Capture the cell that displays the provided text and extract its (x, y) central coordinate. 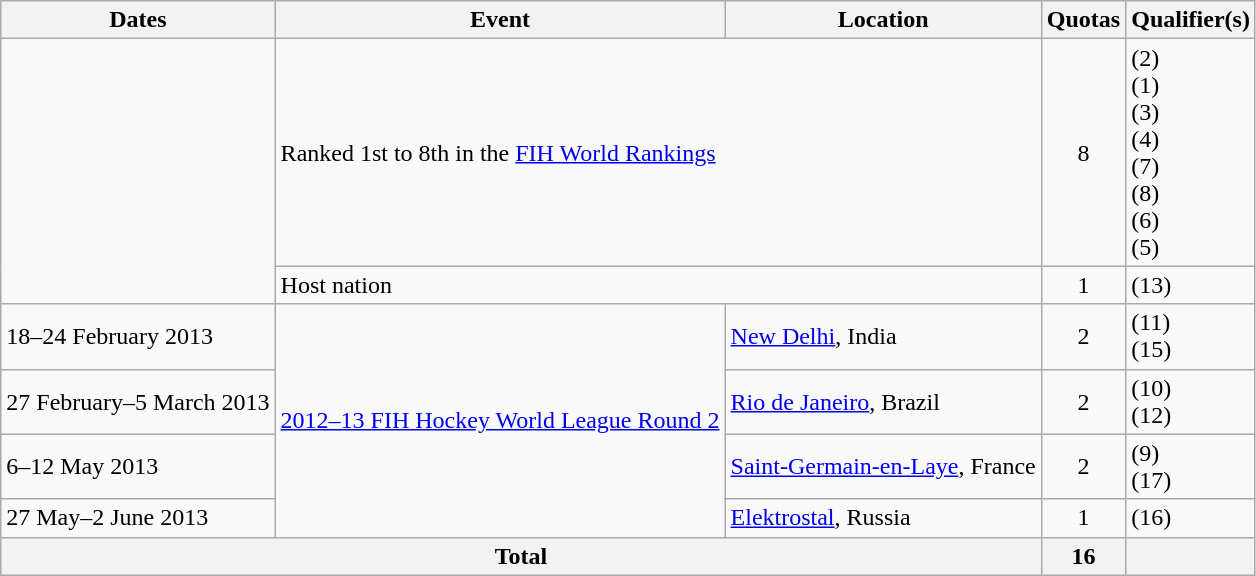
(13) (1191, 285)
(2) (1) (3) (4) (7) (8) (6) (5) (1191, 152)
16 (1083, 556)
(10) (12) (1191, 402)
Dates (138, 20)
(11) (15) (1191, 336)
Rio de Janeiro, Brazil (883, 402)
Host nation (658, 285)
Saint-Germain-en-Laye, France (883, 466)
8 (1083, 152)
Ranked 1st to 8th in the FIH World Rankings (658, 152)
Qualifier(s) (1191, 20)
Total (522, 556)
2012–13 FIH Hockey World League Round 2 (500, 420)
New Delhi, India (883, 336)
Elektrostal, Russia (883, 518)
18–24 February 2013 (138, 336)
Event (500, 20)
Location (883, 20)
(16) (1191, 518)
27 May–2 June 2013 (138, 518)
6–12 May 2013 (138, 466)
Quotas (1083, 20)
27 February–5 March 2013 (138, 402)
(9) (17) (1191, 466)
